Return the [x, y] coordinate for the center point of the cell that contains the specified text.  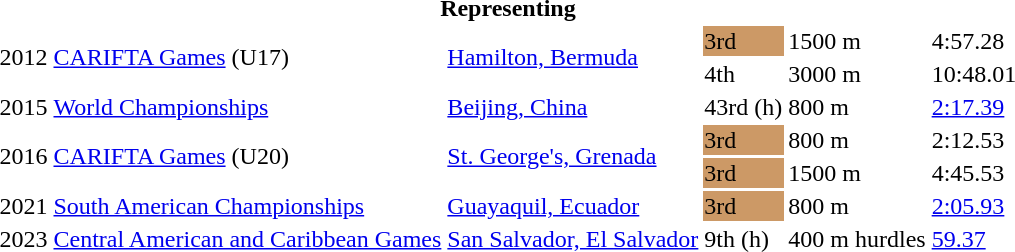
Guayaquil, Ecuador [573, 206]
3000 m [857, 74]
CARIFTA Games (U17) [248, 58]
CARIFTA Games (U20) [248, 156]
South American Championships [248, 206]
Hamilton, Bermuda [573, 58]
43rd (h) [744, 107]
St. George's, Grenada [573, 156]
4th [744, 74]
Beijing, China [573, 107]
World Championships [248, 107]
